Provide the [X, Y] coordinate of the cell's center where the given text is located.  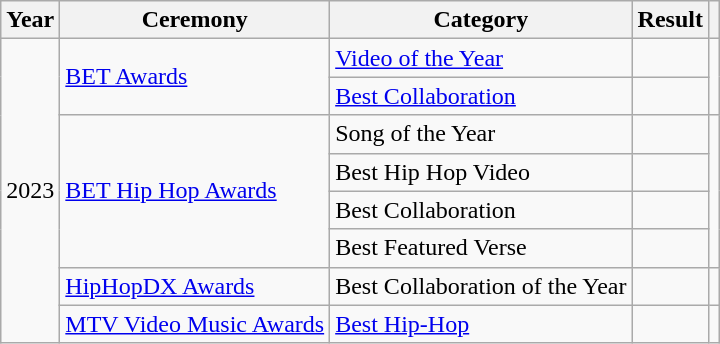
BET Hip Hop Awards [195, 191]
Best Hip-Hop [481, 324]
Best Hip Hop Video [481, 172]
MTV Video Music Awards [195, 324]
2023 [30, 191]
Category [481, 20]
Ceremony [195, 20]
Year [30, 20]
BET Awards [195, 77]
Result [670, 20]
Best Collaboration of the Year [481, 286]
Best Featured Verse [481, 248]
HipHopDX Awards [195, 286]
Song of the Year [481, 134]
Video of the Year [481, 58]
